Pinpoint the cell where the given text exists, returning its (X, Y) midpoint coordinate. 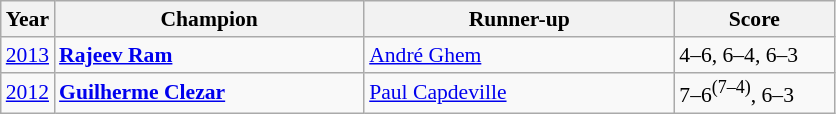
Runner-up (519, 19)
7–6(7–4), 6–3 (754, 92)
Rajeev Ram (209, 55)
André Ghem (519, 55)
4–6, 6–4, 6–3 (754, 55)
Year (28, 19)
Paul Capdeville (519, 92)
Score (754, 19)
2012 (28, 92)
Champion (209, 19)
2013 (28, 55)
Guilherme Clezar (209, 92)
